Search for the cell housing the specified text and yield its (X, Y) center coordinate. 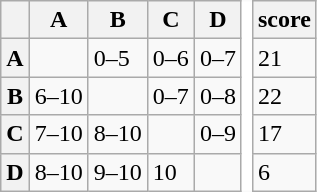
0–9 (218, 134)
6–10 (58, 96)
0–8 (218, 96)
21 (284, 58)
0–6 (170, 58)
17 (284, 134)
0–5 (118, 58)
7–10 (58, 134)
score (284, 20)
10 (170, 172)
9–10 (118, 172)
6 (284, 172)
22 (284, 96)
